Detect which cell encompasses the target text, then output its [X, Y] center coordinate. 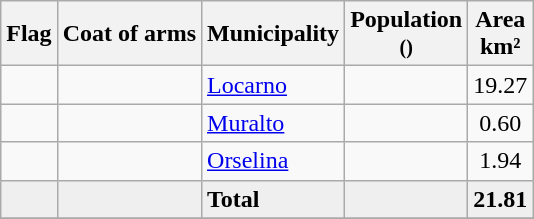
Flag [29, 34]
Orselina [274, 161]
1.94 [500, 161]
Population() [406, 34]
Area km² [500, 34]
Municipality [274, 34]
19.27 [500, 85]
Muralto [274, 123]
Coat of arms [129, 34]
Locarno [274, 85]
21.81 [500, 199]
Total [274, 199]
0.60 [500, 123]
